Provide the (X, Y) coordinate of the cell's center where the given text is located.  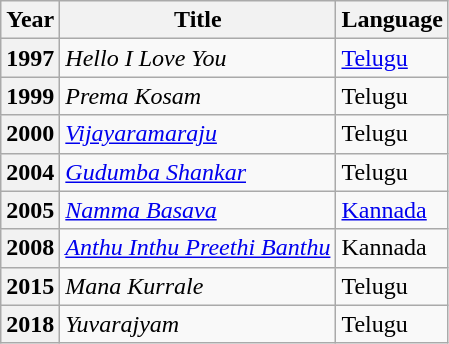
Hello I Love You (198, 58)
Year (30, 20)
Title (198, 20)
2000 (30, 134)
Namma Basava (198, 210)
2018 (30, 324)
1997 (30, 58)
Language (392, 20)
2005 (30, 210)
Mana Kurrale (198, 286)
1999 (30, 96)
Vijayaramaraju (198, 134)
Gudumba Shankar (198, 172)
2008 (30, 248)
2004 (30, 172)
Yuvarajyam (198, 324)
Anthu Inthu Preethi Banthu (198, 248)
Prema Kosam (198, 96)
2015 (30, 286)
